Output the (X, Y) coordinate of the center of the cell containing the given text.  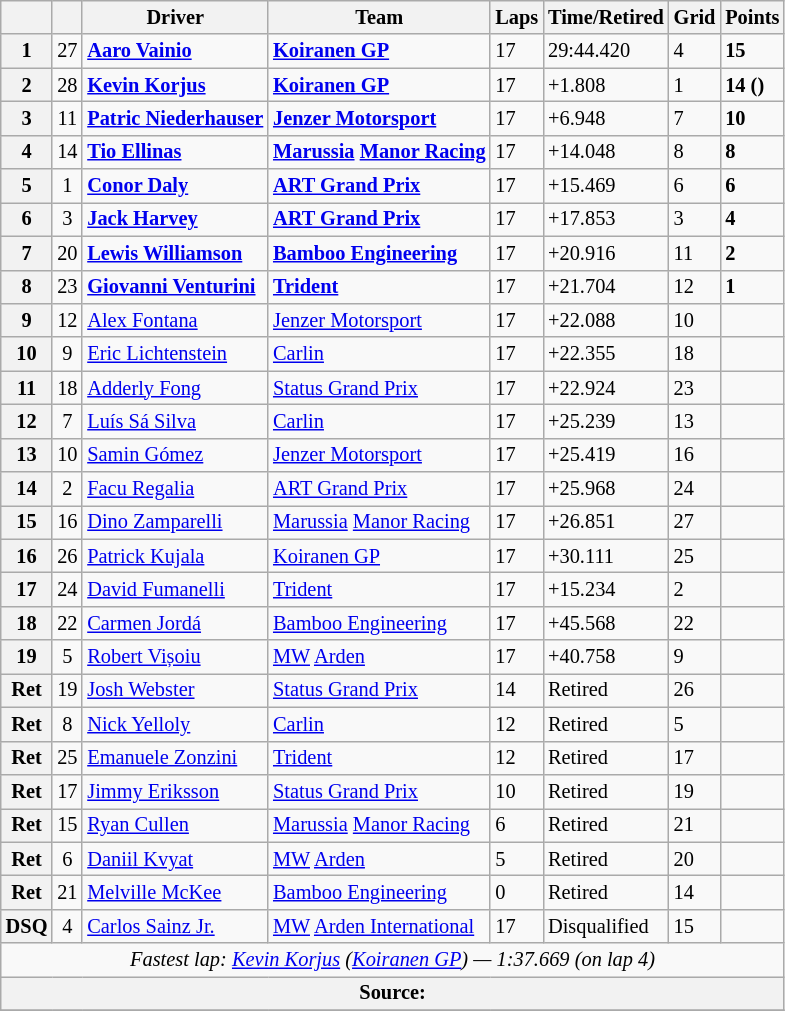
Patrick Kujala (175, 556)
+40.758 (606, 657)
+26.851 (606, 522)
Daniil Kvyat (175, 859)
Melville McKee (175, 892)
Conor Daly (175, 186)
Emanuele Zonzini (175, 758)
0 (516, 892)
+20.916 (606, 253)
14 () (752, 85)
Luís Sá Silva (175, 421)
Disqualified (606, 926)
Eric Lichtenstein (175, 354)
Jimmy Eriksson (175, 791)
Facu Regalia (175, 489)
Dino Zamparelli (175, 522)
29:44.420 (606, 51)
Samin Gómez (175, 455)
Giovanni Venturini (175, 287)
+17.853 (606, 219)
+25.239 (606, 421)
Time/Retired (606, 17)
+14.048 (606, 152)
Patric Niederhauser (175, 118)
DSQ (27, 926)
28 (67, 85)
MW Arden International (379, 926)
Fastest lap: Kevin Korjus (Koiranen GP) — 1:37.669 (on lap 4) (393, 960)
David Fumanelli (175, 589)
Lewis Williamson (175, 253)
Josh Webster (175, 690)
Kevin Korjus (175, 85)
Laps (516, 17)
Team (379, 17)
Carmen Jordá (175, 623)
+1.808 (606, 85)
Jack Harvey (175, 219)
Tio Ellinas (175, 152)
Driver (175, 17)
+6.948 (606, 118)
Points (752, 17)
+25.968 (606, 489)
+15.469 (606, 186)
Carlos Sainz Jr. (175, 926)
Alex Fontana (175, 320)
Ryan Cullen (175, 825)
+22.924 (606, 388)
Source: (393, 993)
+15.234 (606, 589)
+25.419 (606, 455)
+45.568 (606, 623)
+30.111 (606, 556)
+22.088 (606, 320)
Grid (695, 17)
Robert Vișoiu (175, 657)
Adderly Fong (175, 388)
Aaro Vainio (175, 51)
Nick Yelloly (175, 724)
+22.355 (606, 354)
+21.704 (606, 287)
